For the text-containing cell, return its midpoint in [x, y] coordinate format. 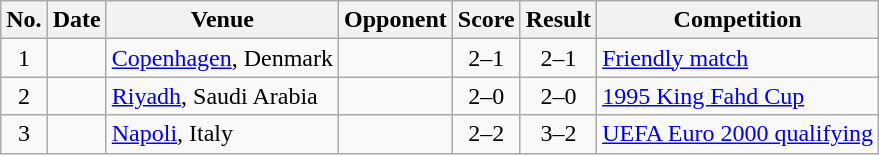
Date [76, 20]
1995 King Fahd Cup [738, 96]
Result [558, 20]
Napoli, Italy [222, 134]
Copenhagen, Denmark [222, 58]
3 [24, 134]
2 [24, 96]
Score [486, 20]
Venue [222, 20]
Opponent [396, 20]
UEFA Euro 2000 qualifying [738, 134]
No. [24, 20]
2–2 [486, 134]
1 [24, 58]
Competition [738, 20]
Friendly match [738, 58]
3–2 [558, 134]
Riyadh, Saudi Arabia [222, 96]
